Provide the (x, y) coordinate of the cell's center where the given text is located.  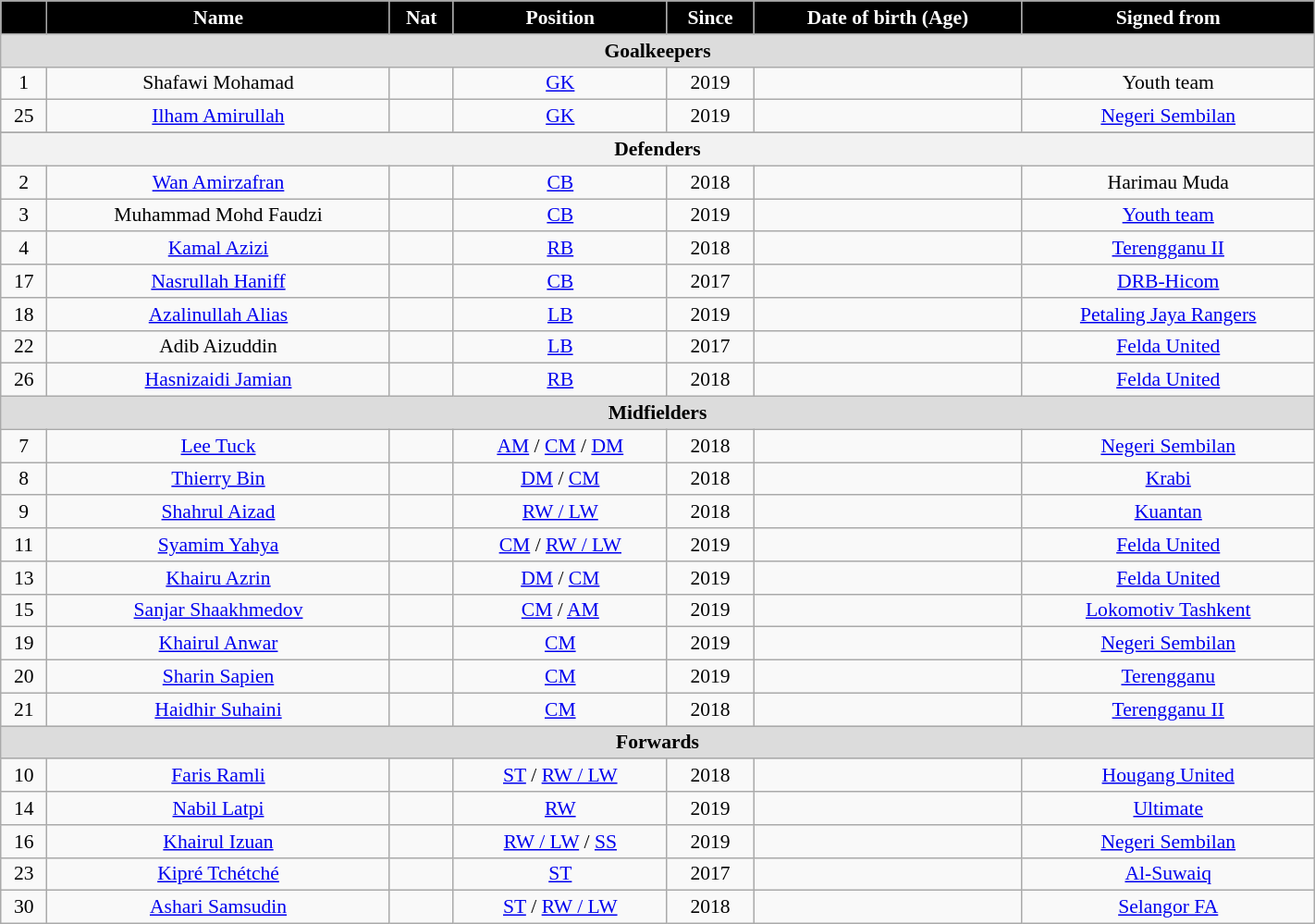
14 (24, 808)
Name (218, 18)
Nabil Latpi (218, 808)
7 (24, 446)
Signed from (1168, 18)
Selangor FA (1168, 907)
Faris Ramli (218, 776)
Ilham Amirullah (218, 117)
19 (24, 644)
8 (24, 479)
Nasrullah Haniff (218, 281)
DRB-Hicom (1168, 281)
26 (24, 380)
Lee Tuck (218, 446)
ST (560, 874)
Ashari Samsudin (218, 907)
RW / LW (560, 512)
Forwards (657, 743)
Date of birth (Age) (888, 18)
Al-Suwaiq (1168, 874)
RW (560, 808)
9 (24, 512)
4 (24, 249)
18 (24, 314)
Haidhir Suhaini (218, 709)
25 (24, 117)
22 (24, 347)
Midfielders (657, 413)
Syamim Yahya (218, 545)
Petaling Jaya Rangers (1168, 314)
Position (560, 18)
2 (24, 182)
Thierry Bin (218, 479)
Ultimate (1168, 808)
13 (24, 578)
Sharin Sapien (218, 677)
Terengganu (1168, 677)
RW / LW / SS (560, 842)
16 (24, 842)
Khairu Azrin (218, 578)
CM / RW / LW (560, 545)
Sanjar Shaakhmedov (218, 610)
Azalinullah Alias (218, 314)
Khairul Anwar (218, 644)
15 (24, 610)
23 (24, 874)
Shafawi Mohamad (218, 83)
30 (24, 907)
AM / CM / DM (560, 446)
Since (710, 18)
CM / AM (560, 610)
Kipré Tchétché (218, 874)
Harimau Muda (1168, 182)
Defenders (657, 150)
20 (24, 677)
Krabi (1168, 479)
3 (24, 216)
Wan Amirzafran (218, 182)
Goalkeepers (657, 51)
Nat (422, 18)
Adib Aizuddin (218, 347)
Muhammad Mohd Faudzi (218, 216)
Khairul Izuan (218, 842)
Lokomotiv Tashkent (1168, 610)
1 (24, 83)
Shahrul Aizad (218, 512)
Hasnizaidi Jamian (218, 380)
Kuantan (1168, 512)
10 (24, 776)
11 (24, 545)
17 (24, 281)
Kamal Azizi (218, 249)
21 (24, 709)
Hougang United (1168, 776)
